Provide the (x, y) coordinate of the cell's center where the given text is located.  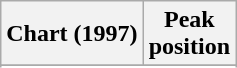
Peakposition (189, 34)
Chart (1997) (72, 34)
